Output the [x, y] coordinate of the center of the cell containing the given text.  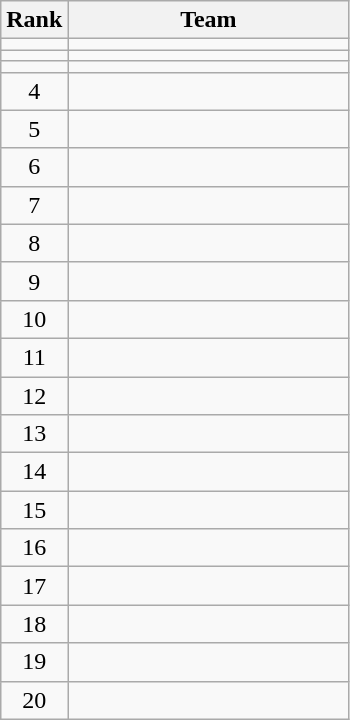
18 [34, 624]
6 [34, 167]
12 [34, 395]
17 [34, 586]
5 [34, 129]
13 [34, 434]
Rank [34, 20]
8 [34, 243]
16 [34, 548]
20 [34, 700]
10 [34, 319]
19 [34, 662]
14 [34, 472]
Team [208, 20]
7 [34, 205]
11 [34, 357]
15 [34, 510]
9 [34, 281]
4 [34, 91]
